Capture the cell that displays the provided text and extract its (x, y) central coordinate. 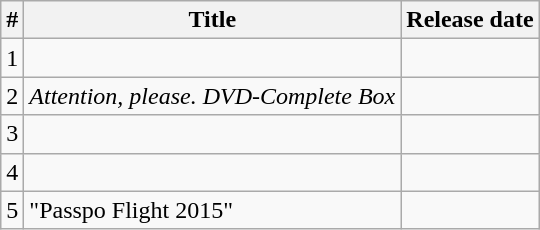
Attention, please. DVD-Complete Box (212, 96)
3 (12, 134)
2 (12, 96)
1 (12, 58)
5 (12, 210)
"Passpo Flight 2015" (212, 210)
# (12, 20)
4 (12, 172)
Release date (470, 20)
Title (212, 20)
